Output the (x, y) coordinate of the center of the cell containing the given text.  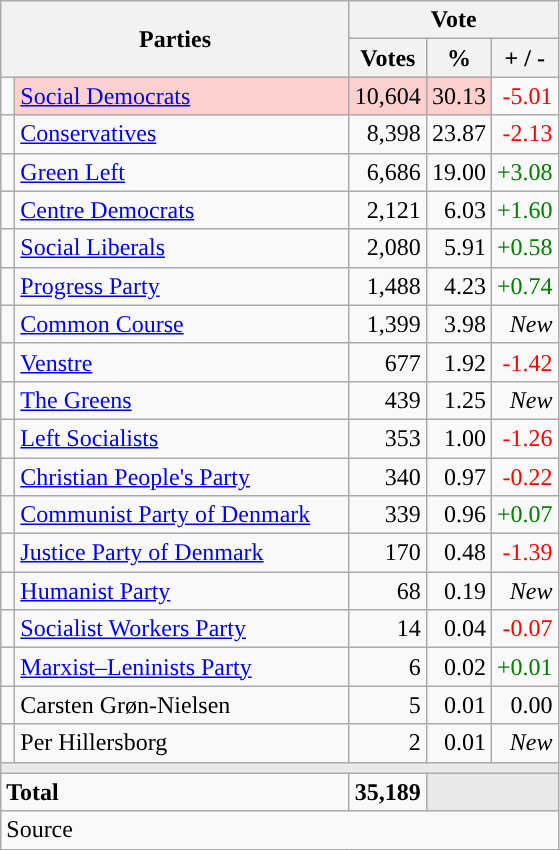
-1.26 (524, 438)
+ / - (524, 58)
-2.13 (524, 134)
Progress Party (182, 286)
Marxist–Leninists Party (182, 667)
+0.01 (524, 667)
+0.74 (524, 286)
Left Socialists (182, 438)
439 (388, 400)
Carsten Grøn-Nielsen (182, 705)
0.02 (458, 667)
% (458, 58)
Green Left (182, 172)
2,080 (388, 248)
0.04 (458, 629)
Venstre (182, 362)
0.96 (458, 515)
2 (388, 743)
Votes (388, 58)
170 (388, 553)
23.87 (458, 134)
-0.07 (524, 629)
2,121 (388, 210)
6.03 (458, 210)
Vote (454, 20)
The Greens (182, 400)
Christian People's Party (182, 477)
0.48 (458, 553)
5.91 (458, 248)
5 (388, 705)
6,686 (388, 172)
+0.07 (524, 515)
4.23 (458, 286)
1,399 (388, 324)
Per Hillersborg (182, 743)
Justice Party of Denmark (182, 553)
Conservatives (182, 134)
339 (388, 515)
35,189 (388, 792)
3.98 (458, 324)
1.25 (458, 400)
-1.39 (524, 553)
Common Course (182, 324)
+0.58 (524, 248)
1.92 (458, 362)
0.00 (524, 705)
Socialist Workers Party (182, 629)
68 (388, 591)
+3.08 (524, 172)
Social Liberals (182, 248)
Total (176, 792)
Social Democrats (182, 96)
1,488 (388, 286)
-5.01 (524, 96)
1.00 (458, 438)
8,398 (388, 134)
30.13 (458, 96)
Centre Democrats (182, 210)
0.97 (458, 477)
340 (388, 477)
6 (388, 667)
353 (388, 438)
Humanist Party (182, 591)
Parties (176, 39)
10,604 (388, 96)
-1.42 (524, 362)
677 (388, 362)
19.00 (458, 172)
0.19 (458, 591)
+1.60 (524, 210)
Source (280, 830)
Communist Party of Denmark (182, 515)
-0.22 (524, 477)
14 (388, 629)
